Locate the cell with the specified text and output its [x, y] center coordinate. 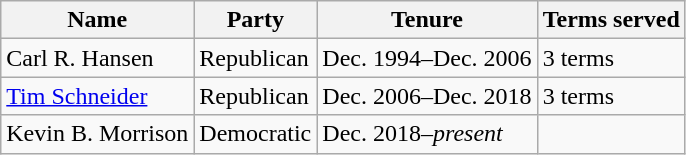
Dec. 1994–Dec. 2006 [427, 58]
Tenure [427, 20]
Name [98, 20]
Party [256, 20]
Dec. 2018–present [427, 134]
Terms served [611, 20]
Tim Schneider [98, 96]
Dec. 2006–Dec. 2018 [427, 96]
Carl R. Hansen [98, 58]
Kevin B. Morrison [98, 134]
Democratic [256, 134]
